Detect which cell encompasses the target text, then output its (x, y) center coordinate. 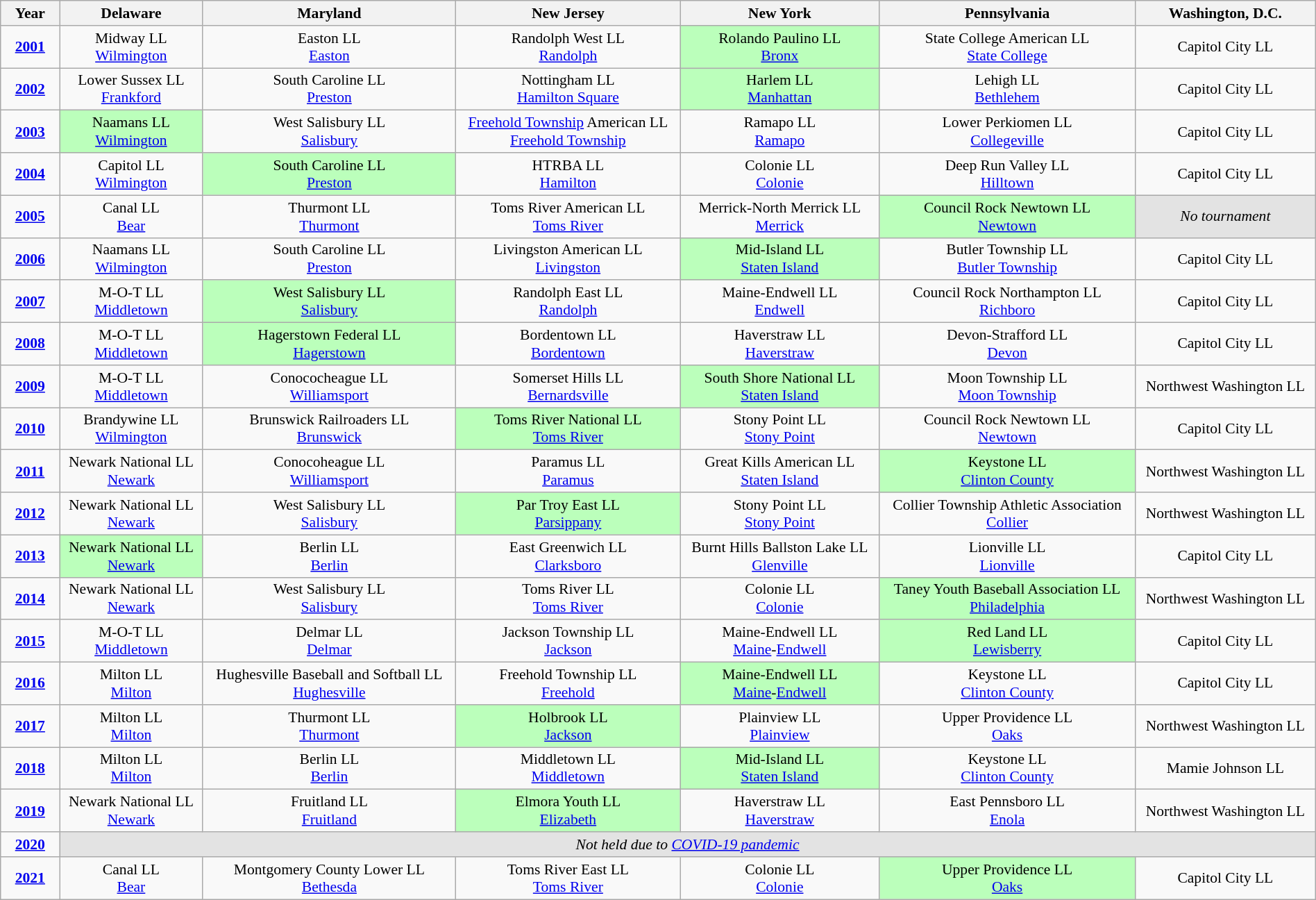
2007 (31, 301)
Jackson Township LLJackson (568, 642)
Hagerstown Federal LLHagerstown (329, 344)
Year (31, 13)
Pennsylvania (1008, 13)
2003 (31, 132)
2021 (31, 878)
2011 (31, 471)
Par Troy East LLParsippany (568, 514)
Capitol LLWilmington (131, 174)
Devon-Strafford LLDevon (1008, 344)
Lehigh LLBethlehem (1008, 89)
2016 (31, 683)
Mamie Johnson LL (1225, 768)
Not held due to COVID-19 pandemic (687, 844)
Conocoheague LLWilliamsport (329, 471)
Delmar LLDelmar (329, 642)
New Jersey (568, 13)
Delaware (131, 13)
Freehold Township LLFreehold (568, 683)
Council Rock Northampton LLRichboro (1008, 301)
Red Land LLLewisberry (1008, 642)
2008 (31, 344)
Washington, D.C. (1225, 13)
Brandywine LLWilmington (131, 429)
2004 (31, 174)
Maryland (329, 13)
East Greenwich LLClarksboro (568, 556)
Hughesville Baseball and Softball LLHughesville (329, 683)
2020 (31, 844)
Randolph West LLRandolph (568, 47)
2010 (31, 429)
Fruitland LLFruitland (329, 811)
Easton LLEaston (329, 47)
2005 (31, 217)
Harlem LLManhattan (780, 89)
2015 (31, 642)
Rolando Paulino LLBronx (780, 47)
Taney Youth Baseball Association LLPhiladelphia (1008, 599)
Paramus LLParamus (568, 471)
Middletown LLMiddletown (568, 768)
2006 (31, 258)
Holbrook LLJackson (568, 726)
Nottingham LLHamilton Square (568, 89)
South Shore National LLStaten Island (780, 386)
Elmora Youth LLElizabeth (568, 811)
2001 (31, 47)
Freehold Township American LLFreehold Township (568, 132)
Brunswick Railroaders LLBrunswick (329, 429)
Somerset Hills LLBernardsville (568, 386)
Toms River LLToms River (568, 599)
2002 (31, 89)
Lionville LLLionville (1008, 556)
Toms River American LLToms River (568, 217)
Lower Perkiomen LLCollegeville (1008, 132)
Burnt Hills Ballston Lake LLGlenville (780, 556)
2017 (31, 726)
Randolph East LLRandolph (568, 301)
Collier Township Athletic AssociationCollier (1008, 514)
Lower Sussex LLFrankford (131, 89)
2018 (31, 768)
Conococheague LLWilliamsport (329, 386)
Plainview LLPlainview (780, 726)
State College American LLState College (1008, 47)
Great Kills American LLStaten Island (780, 471)
Bordentown LLBordentown (568, 344)
Moon Township LLMoon Township (1008, 386)
Montgomery County Lower LLBethesda (329, 878)
New York (780, 13)
East Pennsboro LLEnola (1008, 811)
Butler Township LLButler Township (1008, 258)
2012 (31, 514)
Deep Run Valley LLHilltown (1008, 174)
No tournament (1225, 217)
Midway LLWilmington (131, 47)
2019 (31, 811)
Toms River National LLToms River (568, 429)
2009 (31, 386)
2014 (31, 599)
2013 (31, 556)
HTRBA LLHamilton (568, 174)
Maine-Endwell LLEndwell (780, 301)
Ramapo LLRamapo (780, 132)
Toms River East LLToms River (568, 878)
Livingston American LLLivingston (568, 258)
Merrick-North Merrick LLMerrick (780, 217)
